Extract the (x, y) coordinate from the center of the cell holding the provided text.  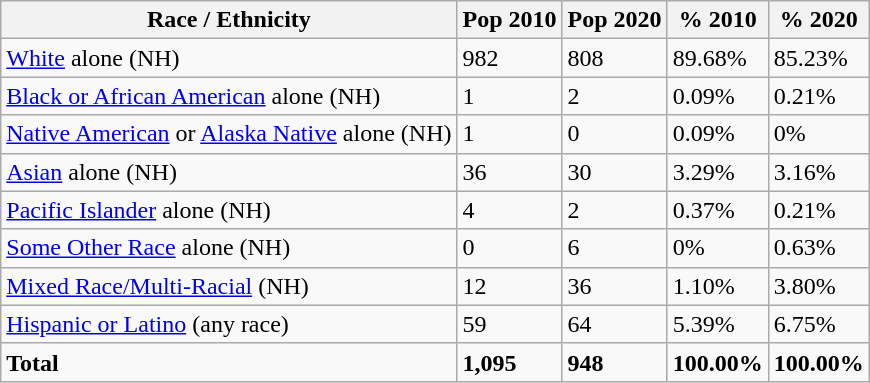
% 2020 (818, 20)
5.39% (718, 324)
% 2010 (718, 20)
30 (614, 172)
1.10% (718, 286)
3.16% (818, 172)
Total (229, 362)
Asian alone (NH) (229, 172)
0.63% (818, 248)
3.80% (818, 286)
3.29% (718, 172)
Native American or Alaska Native alone (NH) (229, 134)
Race / Ethnicity (229, 20)
4 (510, 210)
1,095 (510, 362)
89.68% (718, 58)
64 (614, 324)
6.75% (818, 324)
Pacific Islander alone (NH) (229, 210)
Pop 2020 (614, 20)
Some Other Race alone (NH) (229, 248)
Mixed Race/Multi-Racial (NH) (229, 286)
0.37% (718, 210)
12 (510, 286)
948 (614, 362)
6 (614, 248)
85.23% (818, 58)
Black or African American alone (NH) (229, 96)
Pop 2010 (510, 20)
982 (510, 58)
808 (614, 58)
59 (510, 324)
Hispanic or Latino (any race) (229, 324)
White alone (NH) (229, 58)
